Provide the (X, Y) coordinate of the cell's center where the given text is located.  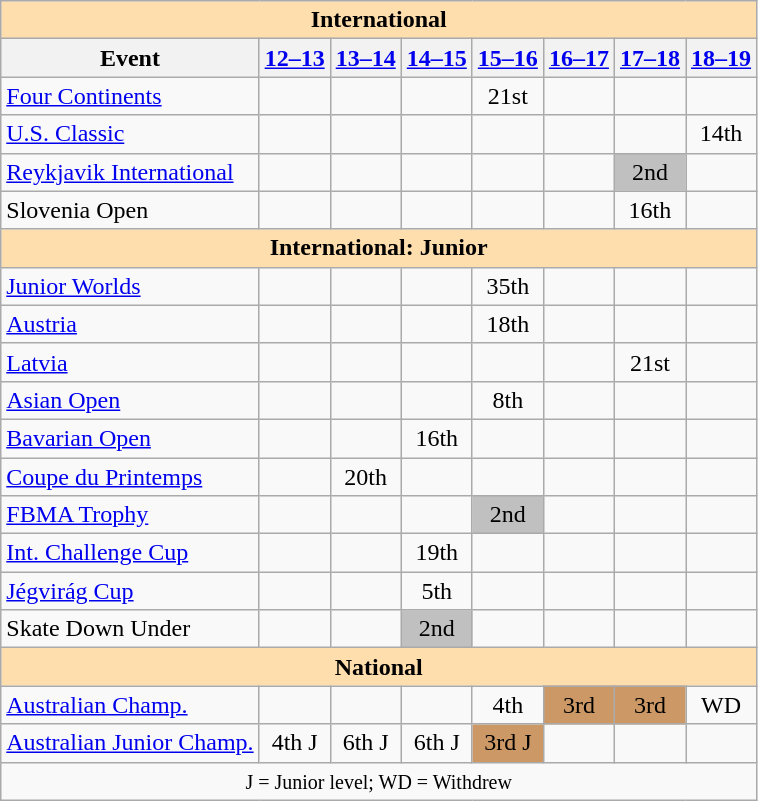
13–14 (366, 58)
14–15 (436, 58)
18th (508, 324)
17–18 (650, 58)
J = Junior level; WD = Withdrew (379, 781)
4th (508, 705)
Event (130, 58)
Australian Junior Champ. (130, 743)
International (379, 20)
Coupe du Printemps (130, 477)
Four Continents (130, 96)
International: Junior (379, 248)
FBMA Trophy (130, 515)
12–13 (294, 58)
18–19 (722, 58)
Jégvirág Cup (130, 591)
Asian Open (130, 400)
14th (722, 134)
Int. Challenge Cup (130, 553)
Austria (130, 324)
8th (508, 400)
15–16 (508, 58)
35th (508, 286)
20th (366, 477)
Latvia (130, 362)
Reykjavik International (130, 172)
19th (436, 553)
3rd J (508, 743)
Skate Down Under (130, 629)
Junior Worlds (130, 286)
WD (722, 705)
Slovenia Open (130, 210)
Australian Champ. (130, 705)
16–17 (578, 58)
U.S. Classic (130, 134)
4th J (294, 743)
National (379, 667)
Bavarian Open (130, 438)
5th (436, 591)
